Identify which cell holds the provided text, then report its (x, y) central coordinate. 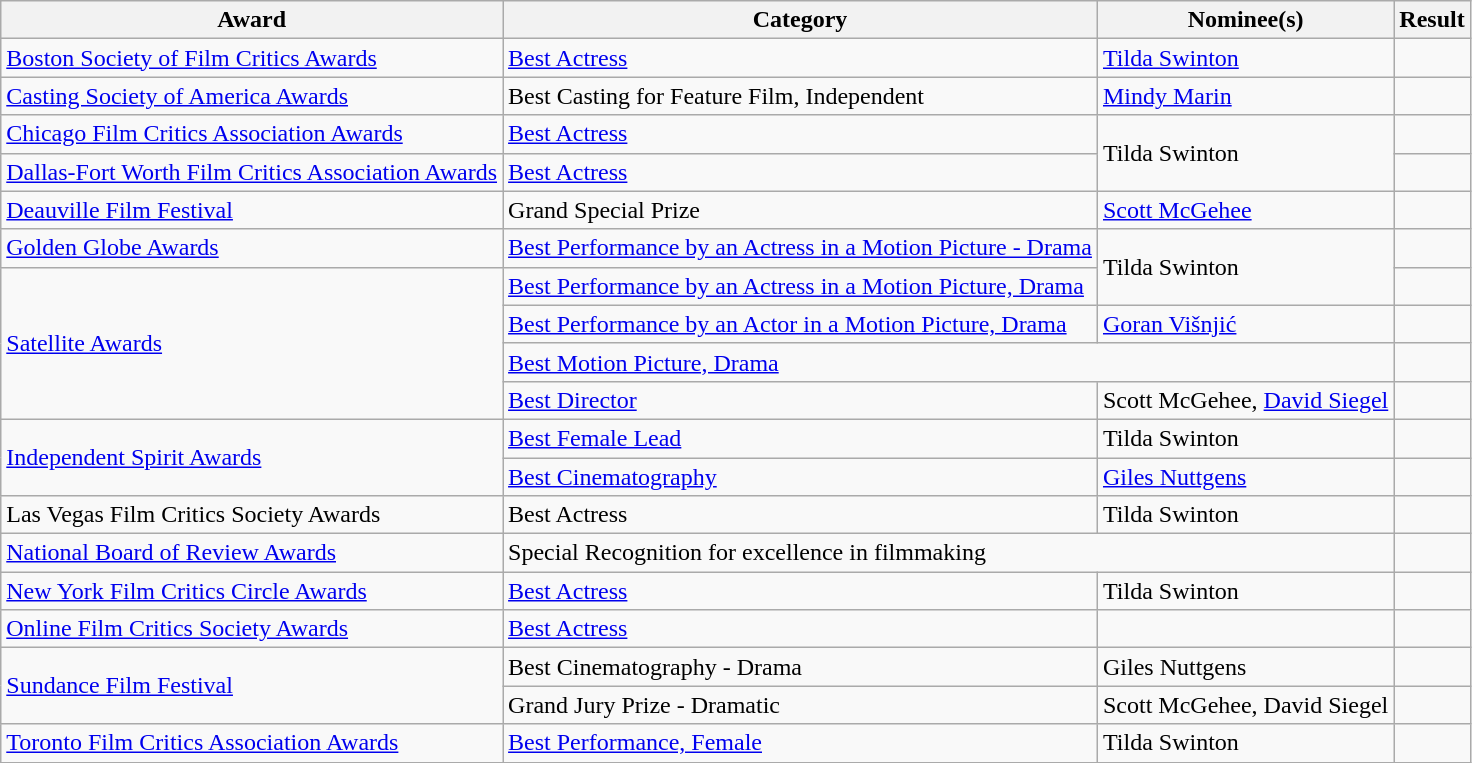
Best Female Lead (800, 438)
Nominee(s) (1245, 20)
Category (800, 20)
Best Performance by an Actor in a Motion Picture, Drama (800, 324)
New York Film Critics Circle Awards (252, 591)
Best Director (800, 400)
Online Film Critics Society Awards (252, 629)
Chicago Film Critics Association Awards (252, 134)
Golden Globe Awards (252, 248)
Best Performance, Female (800, 743)
Grand Jury Prize - Dramatic (800, 705)
Best Cinematography - Drama (800, 667)
Satellite Awards (252, 343)
Deauville Film Festival (252, 210)
Best Performance by an Actress in a Motion Picture, Drama (800, 286)
Best Cinematography (800, 477)
Las Vegas Film Critics Society Awards (252, 515)
National Board of Review Awards (252, 553)
Boston Society of Film Critics Awards (252, 58)
Award (252, 20)
Best Performance by an Actress in a Motion Picture - Drama (800, 248)
Independent Spirit Awards (252, 457)
Dallas-Fort Worth Film Critics Association Awards (252, 172)
Casting Society of America Awards (252, 96)
Toronto Film Critics Association Awards (252, 743)
Sundance Film Festival (252, 686)
Result (1432, 20)
Best Casting for Feature Film, Independent (800, 96)
Scott McGehee (1245, 210)
Goran Višnjić (1245, 324)
Special Recognition for excellence in filmmaking (948, 553)
Grand Special Prize (800, 210)
Best Motion Picture, Drama (948, 362)
Mindy Marin (1245, 96)
